Detect which cell encompasses the target text, then output its (X, Y) center coordinate. 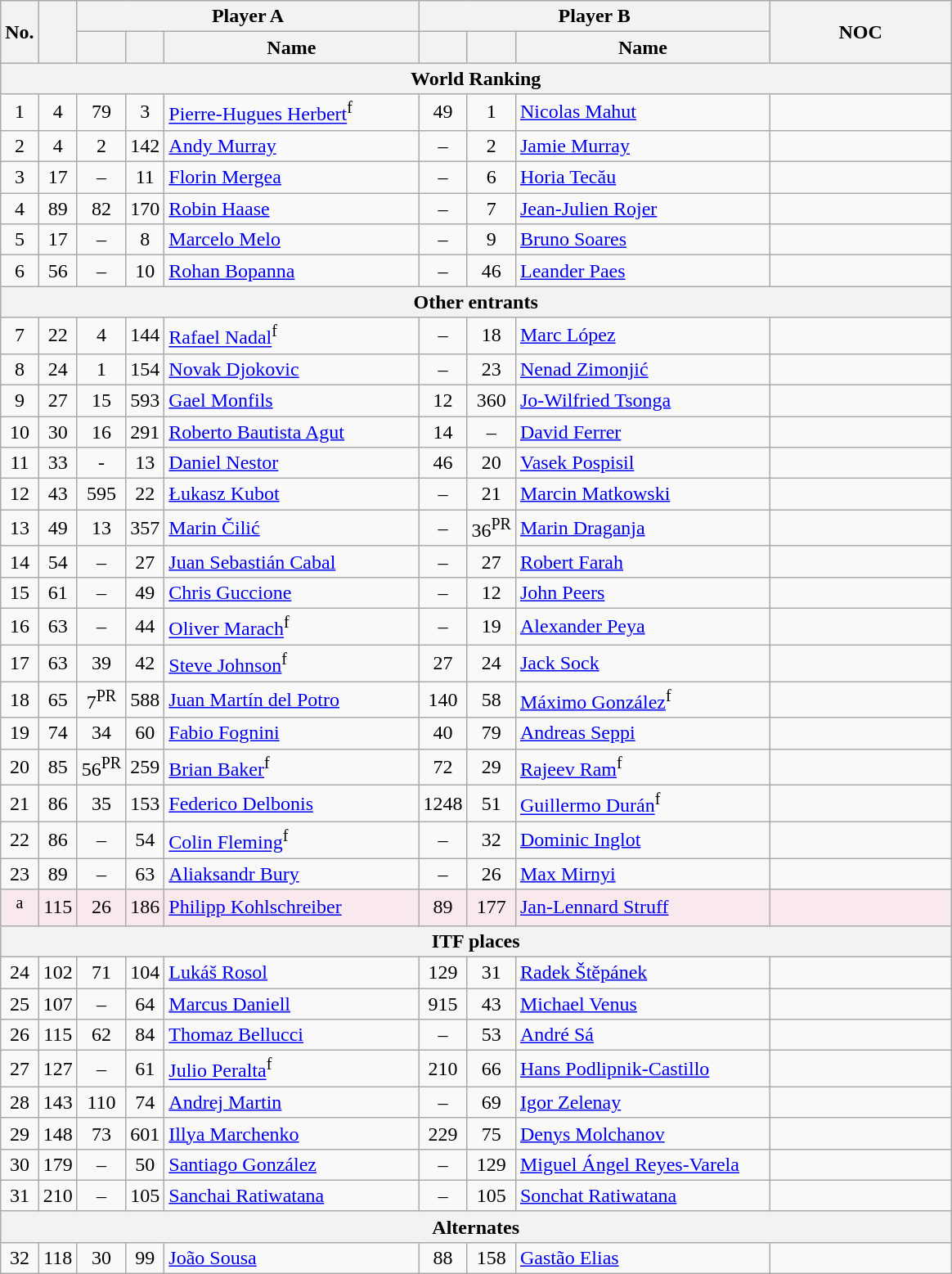
84 (146, 1035)
229 (443, 1133)
44 (146, 627)
143 (57, 1102)
Denys Molchanov (643, 1133)
ITF places (476, 941)
51 (492, 804)
Marcus Daniell (291, 1004)
Juan Sebastián Cabal (291, 561)
Fabio Fognini (291, 733)
35 (101, 804)
Thomaz Bellucci (291, 1035)
Federico Delbonis (291, 804)
593 (146, 400)
Marin Draganja (643, 529)
259 (146, 768)
158 (492, 1258)
Marc López (643, 335)
Gastão Elias (643, 1258)
Robin Haase (291, 209)
Lukáš Rosol (291, 972)
Marcin Matkowski (643, 494)
Robert Farah (643, 561)
Marin Čilić (291, 529)
154 (146, 369)
Máximo Gonzálezf (643, 700)
102 (57, 972)
Sonchat Ratiwatana (643, 1195)
56 (57, 271)
Dominic Inglot (643, 840)
Hans Podlipnik-Castillo (643, 1069)
Juan Martín del Potro (291, 700)
Sanchai Ratiwatana (291, 1195)
NOC (860, 32)
Andreas Seppi (643, 733)
Nenad Zimonjić (643, 369)
99 (146, 1258)
Pierre-Hugues Herbertf (291, 113)
- (101, 463)
127 (57, 1069)
Other entrants (476, 302)
Brian Bakerf (291, 768)
Alternates (476, 1227)
João Sousa (291, 1258)
7PR (101, 700)
Bruno Soares (643, 240)
588 (146, 700)
140 (443, 700)
Rajeev Ramf (643, 768)
50 (146, 1164)
Andrej Martin (291, 1102)
142 (146, 146)
Julio Peraltaf (291, 1069)
118 (57, 1258)
179 (57, 1164)
David Ferrer (643, 432)
88 (443, 1258)
Rohan Bopanna (291, 271)
Aliaksandr Bury (291, 874)
153 (146, 804)
69 (492, 1102)
Nicolas Mahut (643, 113)
John Peers (643, 592)
Daniel Nestor (291, 463)
170 (146, 209)
Miguel Ángel Reyes-Varela (643, 1164)
75 (492, 1133)
Andy Murray (291, 146)
Jo-Wilfried Tsonga (643, 400)
Marcelo Melo (291, 240)
58 (492, 700)
Jamie Murray (643, 146)
28 (20, 1102)
65 (57, 700)
915 (443, 1004)
Jack Sock (643, 663)
60 (146, 733)
56PR (101, 768)
Michael Venus (643, 1004)
357 (146, 529)
Horia Tecău (643, 178)
Jean-Julien Rojer (643, 209)
360 (492, 400)
Radek Štěpánek (643, 972)
144 (146, 335)
Florin Mergea (291, 178)
64 (146, 1004)
Novak Djokovic (291, 369)
107 (57, 1004)
53 (492, 1035)
Colin Flemingf (291, 840)
World Ranking (476, 79)
40 (443, 733)
62 (101, 1035)
André Sá (643, 1035)
Player A (248, 16)
Chris Guccione (291, 592)
42 (146, 663)
Player B (595, 16)
1248 (443, 804)
Santiago González (291, 1164)
Rafael Nadalf (291, 335)
Illya Marchenko (291, 1133)
Philipp Kohlschreiber (291, 908)
Igor Zelenay (643, 1102)
177 (492, 908)
Jan-Lennard Struff (643, 908)
Roberto Bautista Agut (291, 432)
85 (57, 768)
148 (57, 1133)
33 (57, 463)
82 (101, 209)
186 (146, 908)
73 (101, 1133)
104 (146, 972)
25 (20, 1004)
Steve Johnsonf (291, 663)
34 (101, 733)
601 (146, 1133)
36PR (492, 529)
39 (101, 663)
110 (101, 1102)
Max Mirnyi (643, 874)
71 (101, 972)
291 (146, 432)
72 (443, 768)
Gael Monfils (291, 400)
No. (20, 32)
a (20, 908)
66 (492, 1069)
595 (101, 494)
Alexander Peya (643, 627)
Guillermo Duránf (643, 804)
5 (20, 240)
Oliver Marachf (291, 627)
Łukasz Kubot (291, 494)
Vasek Pospisil (643, 463)
Leander Paes (643, 271)
